Determine the (X, Y) coordinate at the center of the cell enclosing the given text.  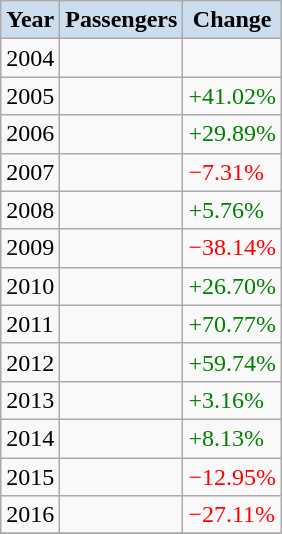
2010 (30, 286)
+26.70% (232, 286)
2014 (30, 438)
2005 (30, 96)
+70.77% (232, 324)
+3.16% (232, 400)
−27.11% (232, 515)
2004 (30, 58)
−38.14% (232, 248)
2009 (30, 248)
Change (232, 20)
2008 (30, 210)
2013 (30, 400)
Year (30, 20)
+41.02% (232, 96)
Passengers (122, 20)
2007 (30, 172)
2015 (30, 477)
2012 (30, 362)
2016 (30, 515)
+5.76% (232, 210)
2011 (30, 324)
+59.74% (232, 362)
−7.31% (232, 172)
+29.89% (232, 134)
−12.95% (232, 477)
+8.13% (232, 438)
2006 (30, 134)
